Determine the [X, Y] coordinate at the center of the cell enclosing the given text.  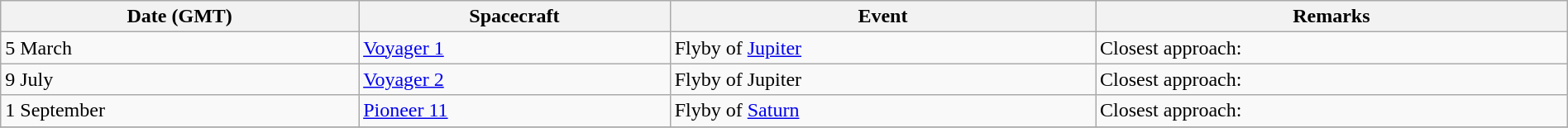
Spacecraft [514, 17]
Date (GMT) [180, 17]
Flyby of Saturn [882, 111]
Event [882, 17]
5 March [180, 48]
Voyager 1 [514, 48]
Remarks [1331, 17]
9 July [180, 79]
Pioneer 11 [514, 111]
Voyager 2 [514, 79]
1 September [180, 111]
